Capture the cell that displays the provided text and extract its [x, y] central coordinate. 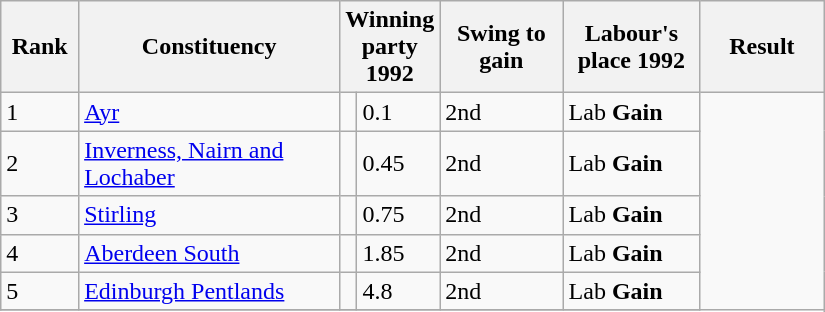
2 [40, 164]
Constituency [210, 47]
0.75 [398, 215]
0.1 [398, 112]
5 [40, 291]
Labour's place 1992 [632, 47]
1 [40, 112]
1.85 [398, 253]
Winning party 1992 [390, 47]
Stirling [210, 215]
Inverness, Nairn and Lochaber [210, 164]
4 [40, 253]
Swing to gain [502, 47]
0.45 [398, 164]
Edinburgh Pentlands [210, 291]
4.8 [398, 291]
Aberdeen South [210, 253]
Ayr [210, 112]
Result [762, 47]
Rank [40, 47]
3 [40, 215]
